Scan for the cell matching the given text and deliver its (X, Y) coordinate at center. 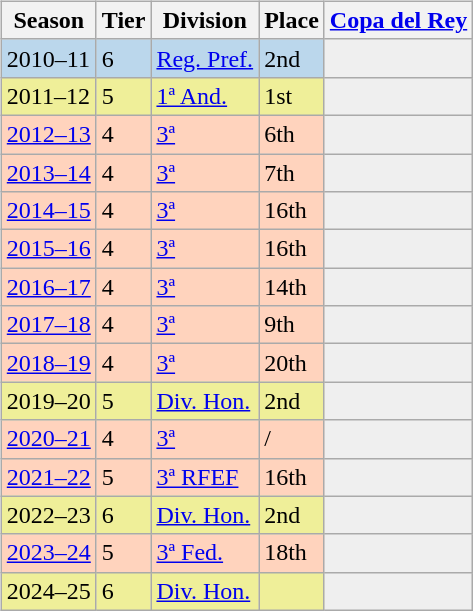
7th (292, 173)
2014–15 (48, 211)
2013–14 (48, 173)
2017–18 (48, 325)
2019–20 (48, 401)
2022–23 (48, 515)
2021–22 (48, 477)
3ª Fed. (205, 553)
2020–21 (48, 439)
2012–13 (48, 134)
Division (205, 20)
/ (292, 439)
2024–25 (48, 591)
20th (292, 363)
Copa del Rey (398, 20)
9th (292, 325)
Season (48, 20)
3ª RFEF (205, 477)
2015–16 (48, 249)
Tier (124, 20)
Place (292, 20)
6th (292, 134)
2023–24 (48, 553)
2016–17 (48, 287)
2011–12 (48, 96)
1st (292, 96)
1ª And. (205, 96)
Reg. Pref. (205, 58)
2018–19 (48, 363)
18th (292, 553)
14th (292, 287)
2010–11 (48, 58)
